Scan for the cell matching the given text and deliver its [x, y] coordinate at center. 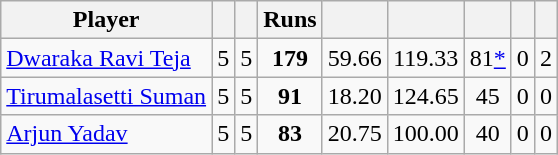
2 [546, 58]
Dwaraka Ravi Teja [106, 58]
83 [290, 134]
124.65 [426, 96]
Runs [290, 20]
45 [488, 96]
Player [106, 20]
100.00 [426, 134]
40 [488, 134]
81* [488, 58]
18.20 [354, 96]
Arjun Yadav [106, 134]
91 [290, 96]
179 [290, 58]
20.75 [354, 134]
Tirumalasetti Suman [106, 96]
119.33 [426, 58]
59.66 [354, 58]
